For the text-containing cell, return its midpoint in [x, y] coordinate format. 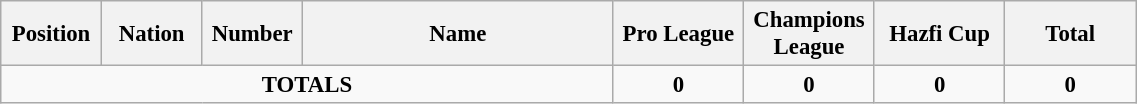
Position [52, 34]
Total [1070, 34]
Number [252, 34]
TOTALS [307, 85]
Nation [152, 34]
Hazfi Cup [940, 34]
Champions League [810, 34]
Pro League [678, 34]
Name [458, 34]
